Return the [x, y] coordinate for the center point of the cell that contains the specified text.  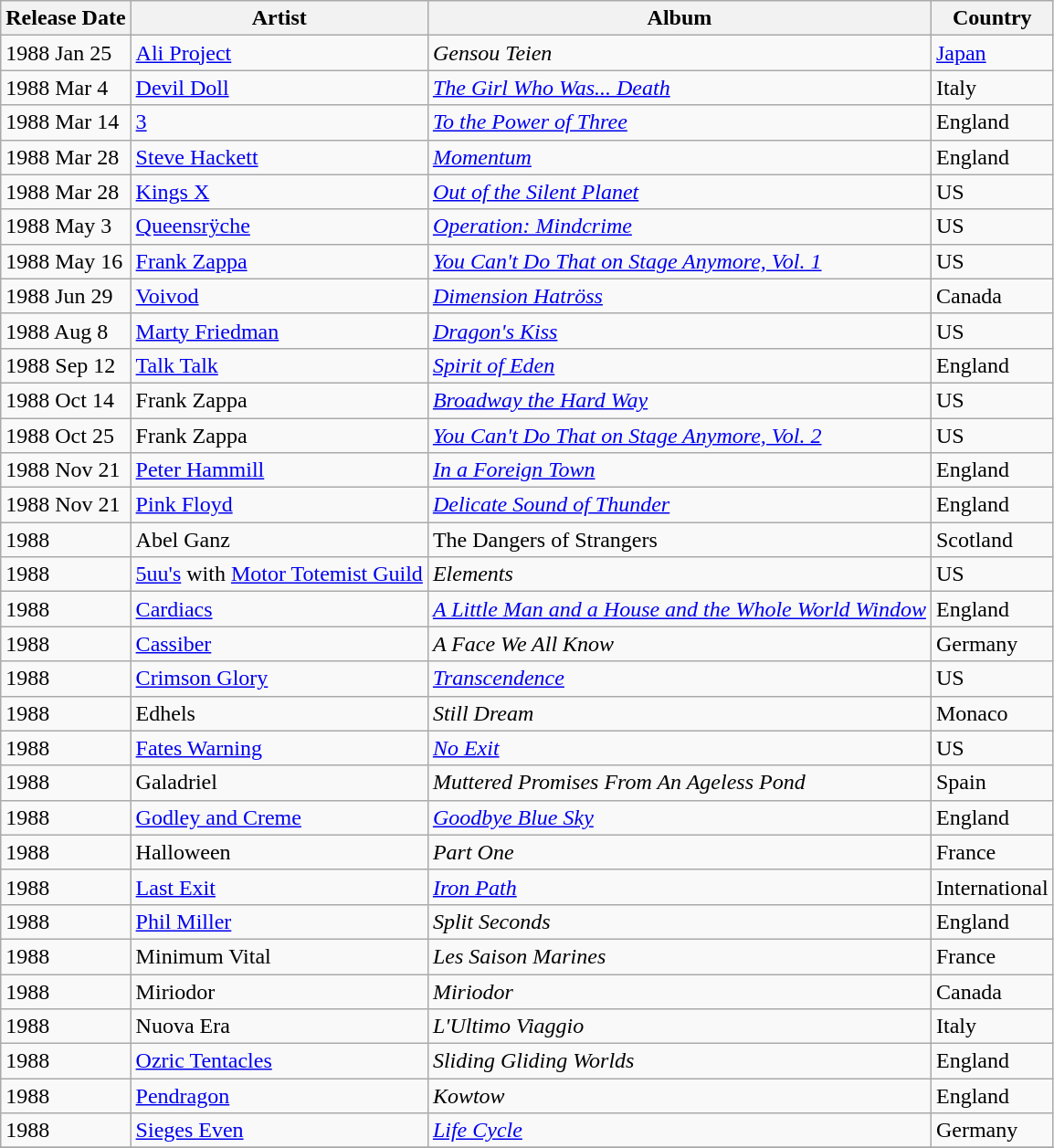
Last Exit [279, 887]
Fates Warning [279, 748]
Ozric Tentacles [279, 1061]
1988 Aug 8 [66, 331]
Transcendence [680, 679]
Steve Hackett [279, 157]
You Can't Do That on Stage Anymore, Vol. 1 [680, 261]
Sliding Gliding Worlds [680, 1061]
1988 Mar 4 [66, 88]
Broadway the Hard Way [680, 400]
5uu's with Motor Totemist Guild [279, 574]
3 [279, 122]
L'Ultimo Viaggio [680, 1027]
Country [992, 18]
Release Date [66, 18]
Spirit of Eden [680, 365]
1988 May 3 [66, 226]
The Dangers of Strangers [680, 540]
Muttered Promises From An Ageless Pond [680, 783]
Halloween [279, 852]
Kowtow [680, 1096]
Pendragon [279, 1096]
You Can't Do That on Stage Anymore, Vol. 2 [680, 436]
Gensou Teien [680, 53]
Still Dream [680, 713]
A Little Man and a House and the Whole World Window [680, 609]
1988 Sep 12 [66, 365]
Phil Miller [279, 922]
Kings X [279, 192]
Nuova Era [279, 1027]
1988 May 16 [66, 261]
A Face We All Know [680, 644]
No Exit [680, 748]
Voivod [279, 296]
Marty Friedman [279, 331]
Cardiacs [279, 609]
Life Cycle [680, 1131]
1988 Mar 14 [66, 122]
Artist [279, 18]
1988 Jan 25 [66, 53]
Dimension Hatröss [680, 296]
Minimum Vital [279, 956]
Album [680, 18]
Spain [992, 783]
Edhels [279, 713]
1988 Oct 14 [66, 400]
Delicate Sound of Thunder [680, 505]
Les Saison Marines [680, 956]
Monaco [992, 713]
Ali Project [279, 53]
Out of the Silent Planet [680, 192]
1988 Jun 29 [66, 296]
Crimson Glory [279, 679]
Split Seconds [680, 922]
International [992, 887]
Goodbye Blue Sky [680, 817]
Queensrÿche [279, 226]
Elements [680, 574]
Japan [992, 53]
Abel Ganz [279, 540]
The Girl Who Was... Death [680, 88]
Peter Hammill [279, 470]
Talk Talk [279, 365]
Iron Path [680, 887]
Momentum [680, 157]
Part One [680, 852]
Operation: Mindcrime [680, 226]
Pink Floyd [279, 505]
1988 Oct 25 [66, 436]
Sieges Even [279, 1131]
Galadriel [279, 783]
Godley and Creme [279, 817]
Scotland [992, 540]
To the Power of Three [680, 122]
Cassiber [279, 644]
Dragon's Kiss [680, 331]
Devil Doll [279, 88]
In a Foreign Town [680, 470]
